For the text-containing cell, return its midpoint in (X, Y) coordinate format. 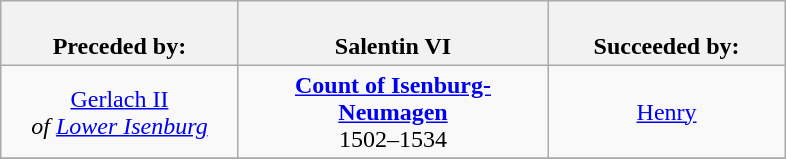
Henry (667, 112)
Count of Isenburg-Neumagen1502–1534 (392, 112)
Gerlach IIof Lower Isenburg (119, 112)
Preceded by: (119, 34)
Salentin VI (392, 34)
Succeeded by: (667, 34)
